Find where the given text appears and provide that cell's center as (x, y) coordinate. 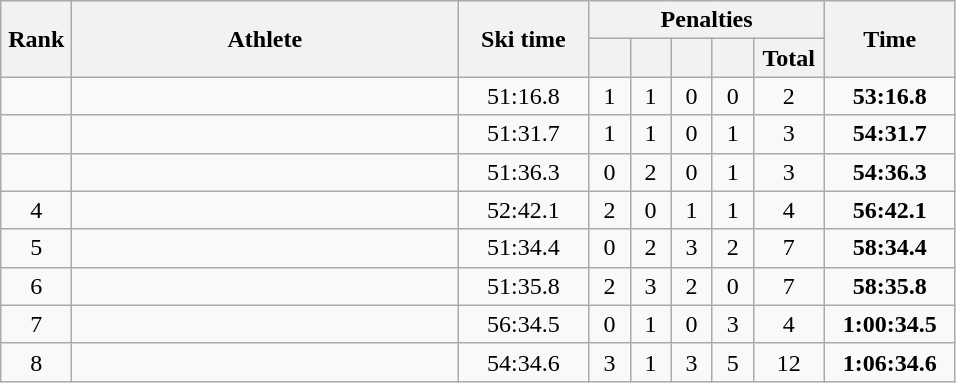
54:31.7 (890, 134)
51:34.4 (524, 248)
Rank (36, 39)
Total (788, 58)
54:34.6 (524, 362)
12 (788, 362)
51:35.8 (524, 286)
Time (890, 39)
56:42.1 (890, 210)
1:00:34.5 (890, 324)
52:42.1 (524, 210)
51:16.8 (524, 96)
Ski time (524, 39)
51:31.7 (524, 134)
Athlete (265, 39)
54:36.3 (890, 172)
8 (36, 362)
56:34.5 (524, 324)
51:36.3 (524, 172)
Penalties (706, 20)
1:06:34.6 (890, 362)
53:16.8 (890, 96)
6 (36, 286)
58:34.4 (890, 248)
58:35.8 (890, 286)
